Scan for the cell matching the given text and deliver its (x, y) coordinate at center. 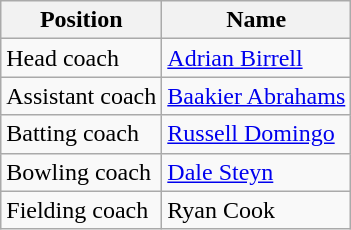
Batting coach (82, 134)
Ryan Cook (256, 210)
Head coach (82, 58)
Position (82, 20)
Name (256, 20)
Fielding coach (82, 210)
Russell Domingo (256, 134)
Dale Steyn (256, 172)
Bowling coach (82, 172)
Baakier Abrahams (256, 96)
Assistant coach (82, 96)
Adrian Birrell (256, 58)
